Provide the [x, y] coordinate of the cell's center where the given text is located.  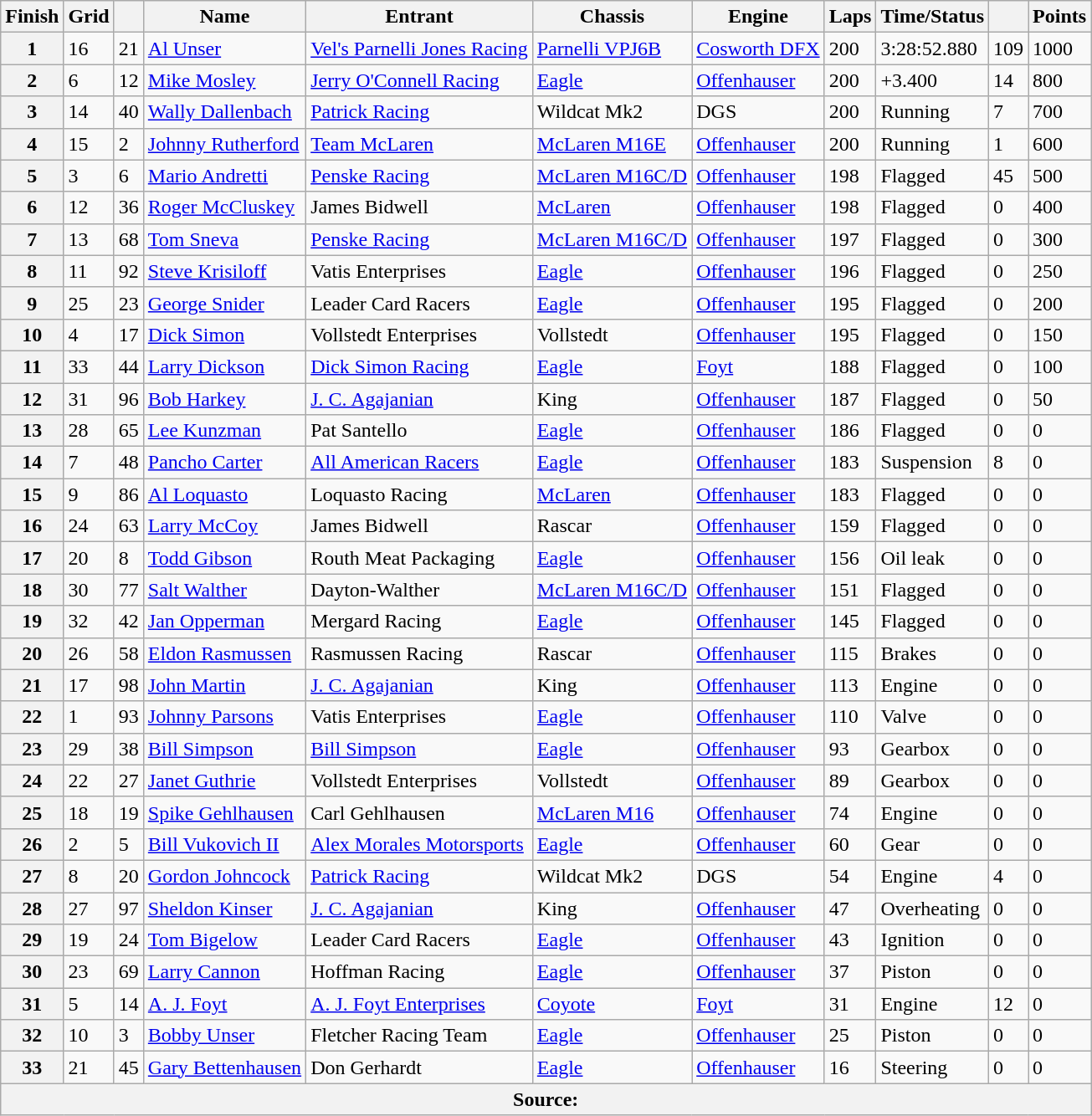
Bobby Unser [224, 1036]
Routh Meat Packaging [420, 558]
Fletcher Racing Team [420, 1036]
150 [1059, 335]
Eldon Rasmussen [224, 653]
Sheldon Kinser [224, 908]
Coyote [612, 1004]
74 [850, 812]
65 [129, 431]
89 [850, 781]
Steering [932, 1067]
42 [129, 622]
400 [1059, 207]
Parnelli VPJ6B [612, 49]
Salt Walther [224, 590]
110 [850, 717]
Bob Harkey [224, 399]
+3.400 [932, 80]
69 [129, 972]
Laps [850, 17]
58 [129, 653]
37 [850, 972]
Steve Krisiloff [224, 271]
700 [1059, 112]
115 [850, 653]
54 [850, 876]
Larry Cannon [224, 972]
McLaren M16E [612, 144]
Johnny Parsons [224, 717]
Wally Dallenbach [224, 112]
Finish [32, 17]
196 [850, 271]
Rasmussen Racing [420, 653]
Bill Vukovich II [224, 844]
800 [1059, 80]
John Martin [224, 685]
63 [129, 526]
3:28:52.880 [932, 49]
Janet Guthrie [224, 781]
500 [1059, 176]
Team McLaren [420, 144]
Gear [932, 844]
Jan Opperman [224, 622]
Roger McCluskey [224, 207]
Al Unser [224, 49]
Mergard Racing [420, 622]
109 [1009, 49]
159 [850, 526]
40 [129, 112]
Vel's Parnelli Jones Racing [420, 49]
97 [129, 908]
Larry Dickson [224, 366]
Overheating [932, 908]
197 [850, 239]
250 [1059, 271]
Pancho Carter [224, 463]
Tom Bigelow [224, 940]
Gary Bettenhausen [224, 1067]
50 [1059, 399]
145 [850, 622]
Lee Kunzman [224, 431]
Hoffman Racing [420, 972]
Pat Santello [420, 431]
187 [850, 399]
151 [850, 590]
Mike Mosley [224, 80]
Source: [546, 1099]
Chassis [612, 17]
156 [850, 558]
Don Gerhardt [420, 1067]
Entrant [420, 17]
McLaren M16 [612, 812]
Mario Andretti [224, 176]
98 [129, 685]
Jerry O'Connell Racing [420, 80]
All American Racers [420, 463]
47 [850, 908]
Cosworth DFX [758, 49]
Oil leak [932, 558]
1000 [1059, 49]
Suspension [932, 463]
100 [1059, 366]
Dick Simon [224, 335]
36 [129, 207]
600 [1059, 144]
86 [129, 494]
Spike Gehlhausen [224, 812]
Dick Simon Racing [420, 366]
Al Loquasto [224, 494]
A. J. Foyt Enterprises [420, 1004]
77 [129, 590]
Dayton-Walther [420, 590]
60 [850, 844]
Name [224, 17]
Gordon Johncock [224, 876]
Valve [932, 717]
Larry McCoy [224, 526]
Grid [89, 17]
Johnny Rutherford [224, 144]
96 [129, 399]
44 [129, 366]
188 [850, 366]
Time/Status [932, 17]
Brakes [932, 653]
Points [1059, 17]
George Snider [224, 303]
186 [850, 431]
Carl Gehlhausen [420, 812]
A. J. Foyt [224, 1004]
Ignition [932, 940]
92 [129, 271]
38 [129, 749]
Loquasto Racing [420, 494]
300 [1059, 239]
43 [850, 940]
Todd Gibson [224, 558]
68 [129, 239]
Alex Morales Motorsports [420, 844]
113 [850, 685]
Tom Sneva [224, 239]
48 [129, 463]
